Extract the [X, Y] coordinate from the center of the cell holding the provided text.  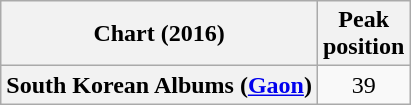
Chart (2016) [160, 34]
Peakposition [363, 34]
39 [363, 85]
South Korean Albums (Gaon) [160, 85]
